Return [x, y] of the center of cell containing provided text 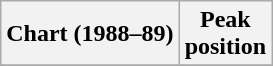
Chart (1988–89) [90, 34]
Peakposition [225, 34]
